From the cell containing the given text, extract its center point as [X, Y] coordinate. 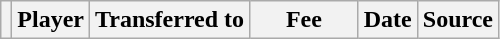
Transferred to [170, 20]
Fee [304, 20]
Source [458, 20]
Player [51, 20]
Date [388, 20]
